Determine the (x, y) coordinate at the center of the cell enclosing the given text.  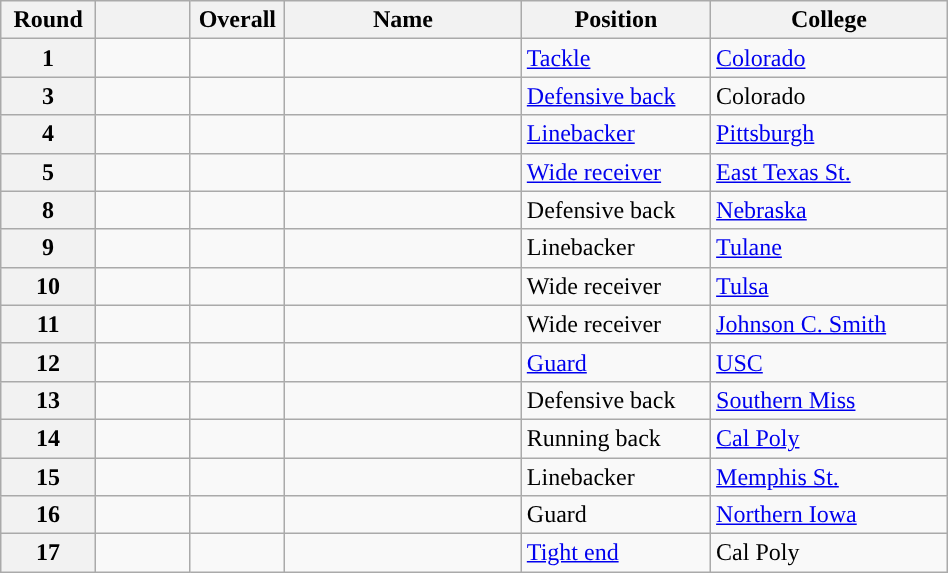
Nebraska (830, 210)
College (830, 20)
17 (48, 553)
Overall (238, 20)
Name (404, 20)
14 (48, 438)
Northern Iowa (830, 515)
4 (48, 134)
15 (48, 477)
9 (48, 248)
Round (48, 20)
Position (616, 20)
Running back (616, 438)
8 (48, 210)
East Texas St. (830, 172)
5 (48, 172)
Tulsa (830, 286)
Johnson C. Smith (830, 324)
Tackle (616, 58)
Pittsburgh (830, 134)
12 (48, 362)
11 (48, 324)
1 (48, 58)
Tight end (616, 553)
13 (48, 400)
USC (830, 362)
16 (48, 515)
Memphis St. (830, 477)
Tulane (830, 248)
10 (48, 286)
3 (48, 96)
Southern Miss (830, 400)
